Pinpoint the cell where the given text exists, returning its (x, y) midpoint coordinate. 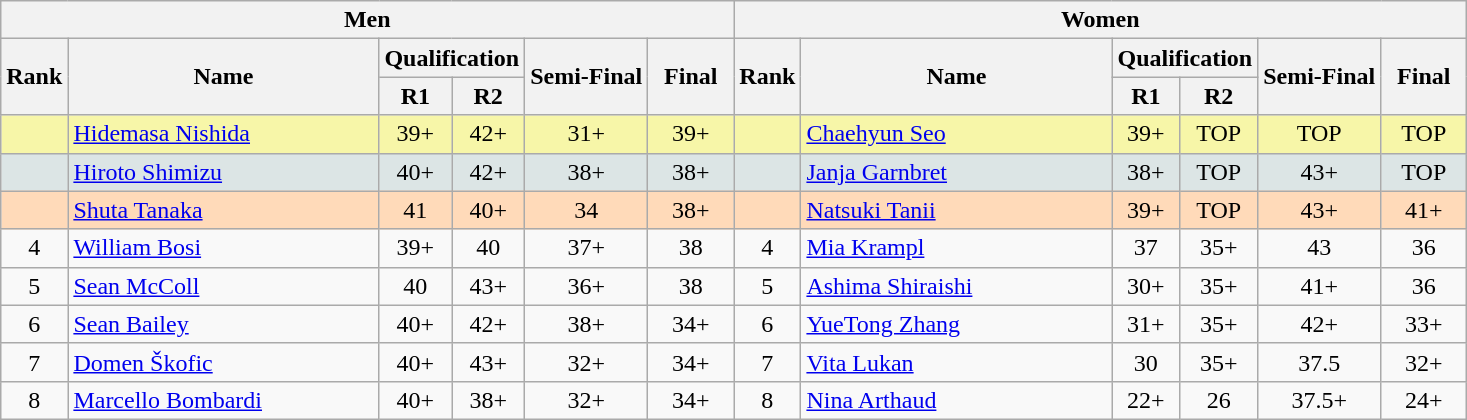
37.5 (1320, 362)
43 (1320, 248)
Hidemasa Nishida (224, 134)
Hiroto Shimizu (224, 172)
Natsuki Tanii (956, 210)
26 (1219, 400)
Women (1100, 20)
37 (1146, 248)
Vita Lukan (956, 362)
YueTong Zhang (956, 324)
41 (416, 210)
33+ (1424, 324)
Sean Bailey (224, 324)
Domen Škofic (224, 362)
Chaehyun Seo (956, 134)
Shuta Tanaka (224, 210)
Sean McColl (224, 286)
Nina Arthaud (956, 400)
30+ (1146, 286)
Ashima Shiraishi (956, 286)
Mia Krampl (956, 248)
24+ (1424, 400)
Janja Garnbret (956, 172)
Men (368, 20)
William Bosi (224, 248)
34 (586, 210)
37+ (586, 248)
30 (1146, 362)
22+ (1146, 400)
37.5+ (1320, 400)
Marcello Bombardi (224, 400)
36+ (586, 286)
